From the cell containing the given text, extract its center point as [X, Y] coordinate. 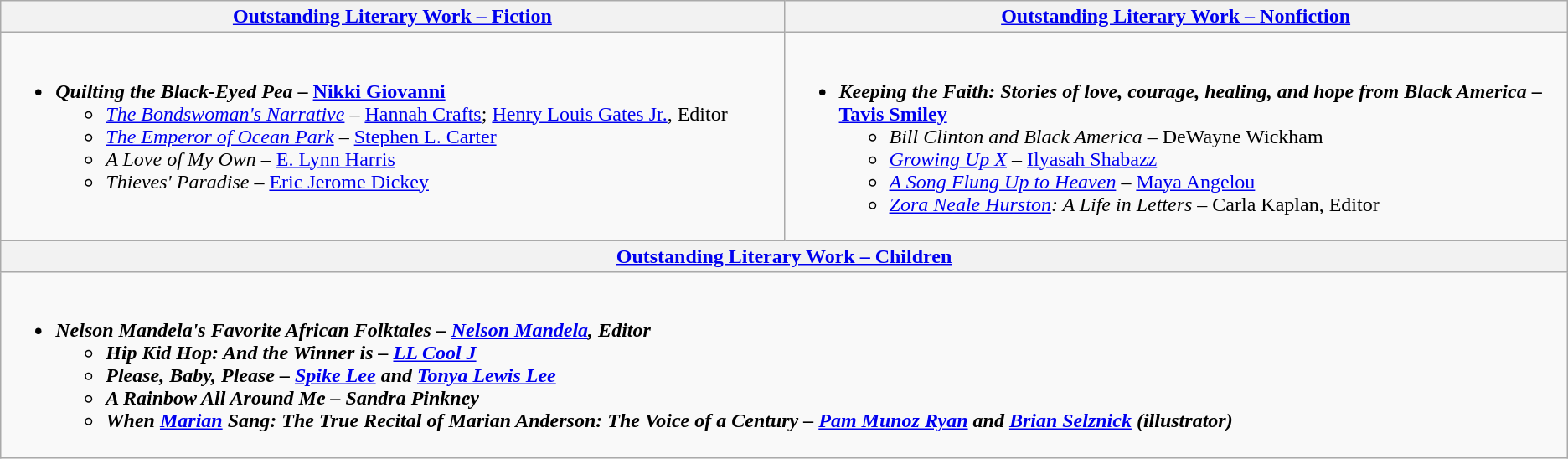
Outstanding Literary Work – Nonfiction [1176, 17]
Outstanding Literary Work – Fiction [392, 17]
Outstanding Literary Work – Children [784, 256]
